Capture the cell that displays the provided text and extract its (x, y) central coordinate. 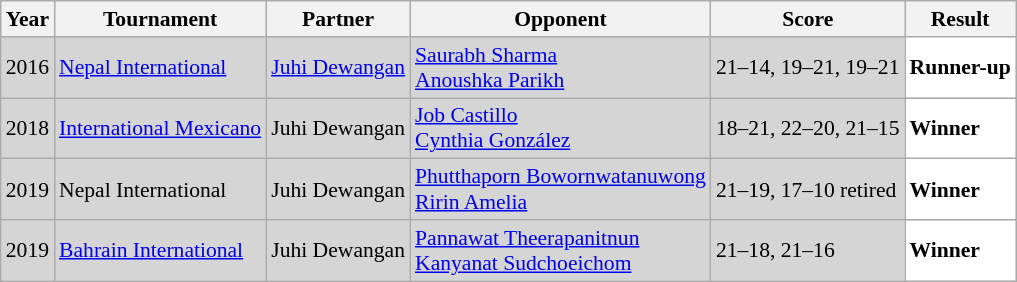
Partner (338, 19)
2018 (28, 128)
Tournament (160, 19)
Runner-up (960, 68)
Job Castillo Cynthia González (560, 128)
21–18, 21–16 (808, 250)
2016 (28, 68)
Score (808, 19)
18–21, 22–20, 21–15 (808, 128)
Opponent (560, 19)
Bahrain International (160, 250)
21–19, 17–10 retired (808, 190)
Saurabh Sharma Anoushka Parikh (560, 68)
Result (960, 19)
21–14, 19–21, 19–21 (808, 68)
Phutthaporn Bowornwatanuwong Ririn Amelia (560, 190)
Pannawat Theerapanitnun Kanyanat Sudchoeichom (560, 250)
Year (28, 19)
International Mexicano (160, 128)
